Identify which cell holds the provided text, then report its (x, y) central coordinate. 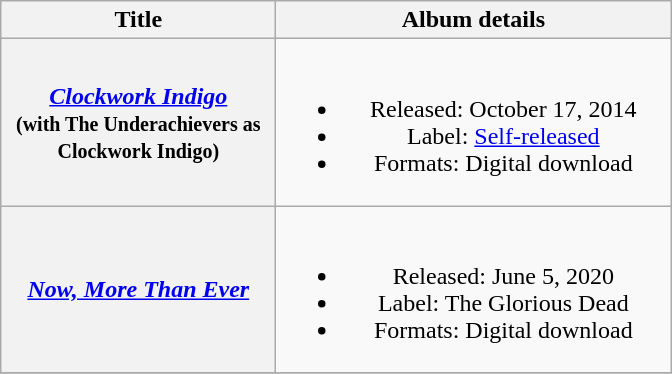
Released: October 17, 2014Label: Self-releasedFormats: Digital download (474, 122)
Now, More Than Ever (138, 290)
Released: June 5, 2020Label: The Glorious DeadFormats: Digital download (474, 290)
Title (138, 20)
Clockwork Indigo(with The Underachievers as Clockwork Indigo) (138, 122)
Album details (474, 20)
